Output the (X, Y) coordinate of the center of the cell containing the given text.  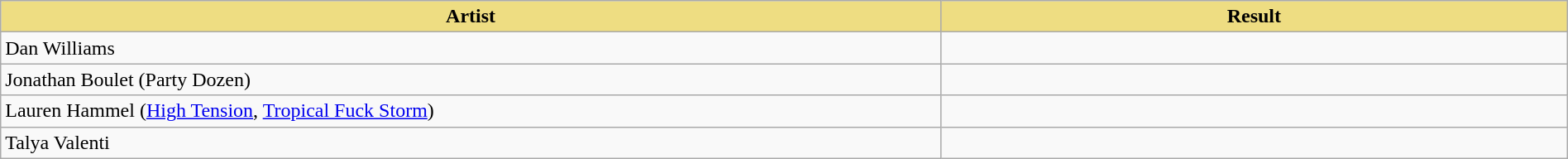
Jonathan Boulet (Party Dozen) (471, 79)
Artist (471, 17)
Dan Williams (471, 48)
Result (1254, 17)
Talya Valenti (471, 142)
Lauren Hammel (High Tension, Tropical Fuck Storm) (471, 111)
